For the text-containing cell, return its midpoint in (X, Y) coordinate format. 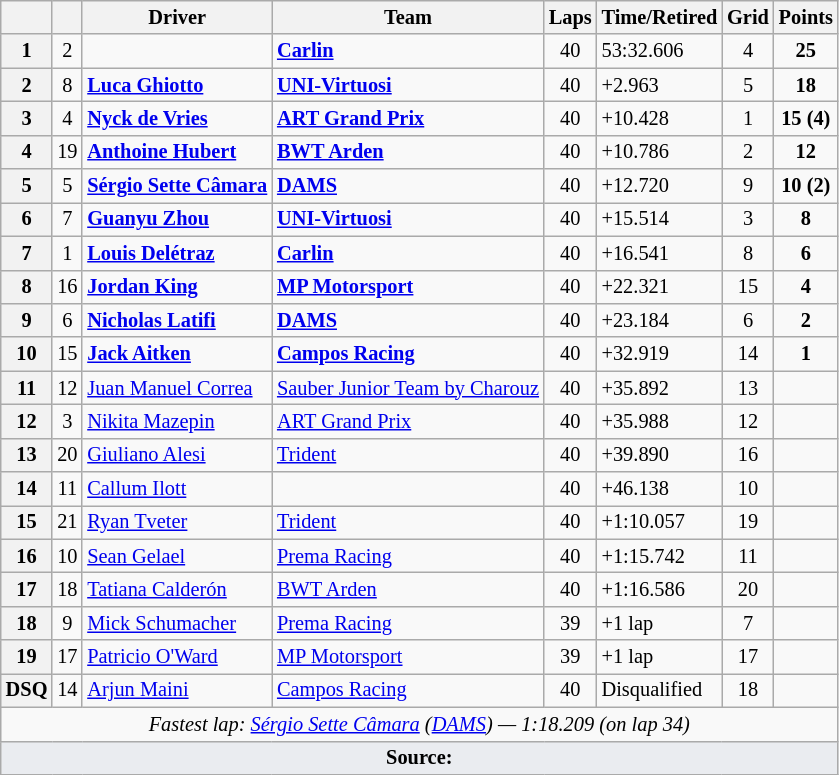
Disqualified (660, 690)
Giuliano Alesi (177, 455)
+23.184 (660, 320)
Nikita Mazepin (177, 421)
+35.892 (660, 388)
Fastest lap: Sérgio Sette Câmara (DAMS) — 1:18.209 (on lap 34) (420, 724)
Laps (570, 17)
Luca Ghiotto (177, 85)
+1:10.057 (660, 522)
Points (806, 17)
Nyck de Vries (177, 118)
+35.988 (660, 421)
Juan Manuel Correa (177, 388)
Jack Aitken (177, 354)
Anthoine Hubert (177, 152)
+39.890 (660, 455)
+2.963 (660, 85)
Driver (177, 17)
Team (408, 17)
Arjun Maini (177, 690)
Guanyu Zhou (177, 219)
+32.919 (660, 354)
+1:16.586 (660, 589)
Mick Schumacher (177, 623)
+10.428 (660, 118)
Grid (748, 17)
15 (4) (806, 118)
21 (67, 522)
Sean Gelael (177, 556)
Patricio O'Ward (177, 657)
Ryan Tveter (177, 522)
Jordan King (177, 287)
Louis Delétraz (177, 253)
Nicholas Latifi (177, 320)
Tatiana Calderón (177, 589)
+15.514 (660, 219)
Sauber Junior Team by Charouz (408, 388)
+12.720 (660, 186)
+10.786 (660, 152)
Time/Retired (660, 17)
Callum Ilott (177, 489)
25 (806, 51)
+1:15.742 (660, 556)
53:32.606 (660, 51)
Sérgio Sette Câmara (177, 186)
+22.321 (660, 287)
Source: (420, 758)
DSQ (27, 690)
+46.138 (660, 489)
+16.541 (660, 253)
10 (2) (806, 186)
